Extract the (x, y) coordinate from the center of the cell holding the provided text.  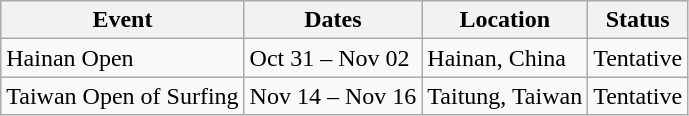
Hainan, China (505, 58)
Event (122, 20)
Taitung, Taiwan (505, 96)
Hainan Open (122, 58)
Dates (333, 20)
Taiwan Open of Surfing (122, 96)
Status (638, 20)
Location (505, 20)
Nov 14 – Nov 16 (333, 96)
Oct 31 – Nov 02 (333, 58)
